Search for the cell housing the specified text and yield its [X, Y] center coordinate. 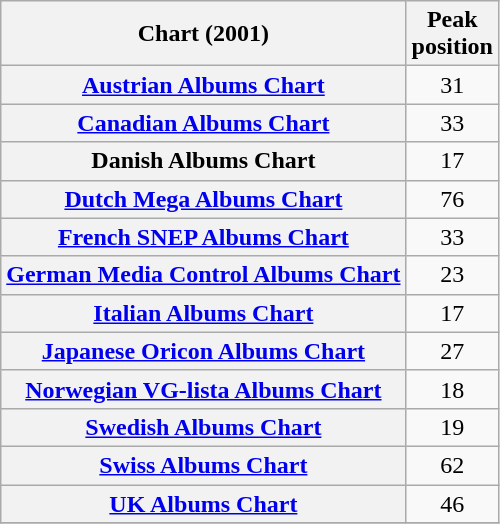
Canadian Albums Chart [204, 123]
Peakposition [452, 34]
Swiss Albums Chart [204, 465]
62 [452, 465]
18 [452, 389]
Dutch Mega Albums Chart [204, 199]
Italian Albums Chart [204, 313]
UK Albums Chart [204, 503]
76 [452, 199]
German Media Control Albums Chart [204, 275]
Austrian Albums Chart [204, 85]
French SNEP Albums Chart [204, 237]
Chart (2001) [204, 34]
19 [452, 427]
31 [452, 85]
Danish Albums Chart [204, 161]
Norwegian VG-lista Albums Chart [204, 389]
Swedish Albums Chart [204, 427]
27 [452, 351]
46 [452, 503]
23 [452, 275]
Japanese Oricon Albums Chart [204, 351]
